Output the [x, y] coordinate of the center of the cell containing the given text.  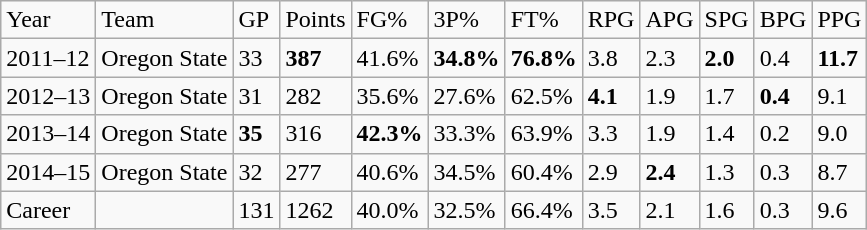
8.7 [840, 172]
31 [256, 96]
34.5% [466, 172]
2012–13 [48, 96]
63.9% [544, 134]
FG% [390, 20]
SPG [726, 20]
316 [316, 134]
1262 [316, 210]
2.3 [670, 58]
2.4 [670, 172]
0.2 [783, 134]
9.0 [840, 134]
277 [316, 172]
Year [48, 20]
11.7 [840, 58]
282 [316, 96]
1.7 [726, 96]
34.8% [466, 58]
33 [256, 58]
40.6% [390, 172]
4.1 [611, 96]
42.3% [390, 134]
27.6% [466, 96]
Team [164, 20]
GP [256, 20]
1.4 [726, 134]
FT% [544, 20]
PPG [840, 20]
RPG [611, 20]
41.6% [390, 58]
3.8 [611, 58]
3P% [466, 20]
9.1 [840, 96]
2014–15 [48, 172]
35.6% [390, 96]
BPG [783, 20]
9.6 [840, 210]
3.5 [611, 210]
62.5% [544, 96]
387 [316, 58]
3.3 [611, 134]
40.0% [390, 210]
32.5% [466, 210]
2.1 [670, 210]
Career [48, 210]
35 [256, 134]
2.0 [726, 58]
APG [670, 20]
2011–12 [48, 58]
2013–14 [48, 134]
2.9 [611, 172]
60.4% [544, 172]
1.3 [726, 172]
1.6 [726, 210]
32 [256, 172]
131 [256, 210]
33.3% [466, 134]
66.4% [544, 210]
76.8% [544, 58]
Points [316, 20]
